Detect which cell encompasses the target text, then output its (X, Y) center coordinate. 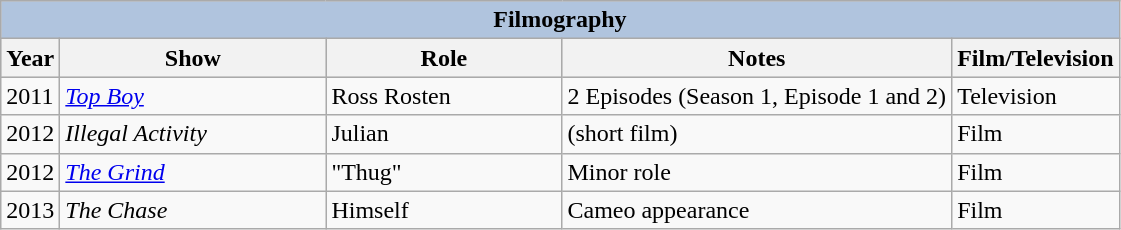
Year (30, 58)
The Chase (193, 210)
(short film) (757, 134)
Ross Rosten (444, 96)
Illegal Activity (193, 134)
Notes (757, 58)
The Grind (193, 172)
Himself (444, 210)
Cameo appearance (757, 210)
2011 (30, 96)
2013 (30, 210)
Film/Television (1036, 58)
Television (1036, 96)
Filmography (560, 20)
Role (444, 58)
Julian (444, 134)
2 Episodes (Season 1, Episode 1 and 2) (757, 96)
Show (193, 58)
Top Boy (193, 96)
"Thug" (444, 172)
Minor role (757, 172)
